Locate the cell with the specified text and output its (x, y) center coordinate. 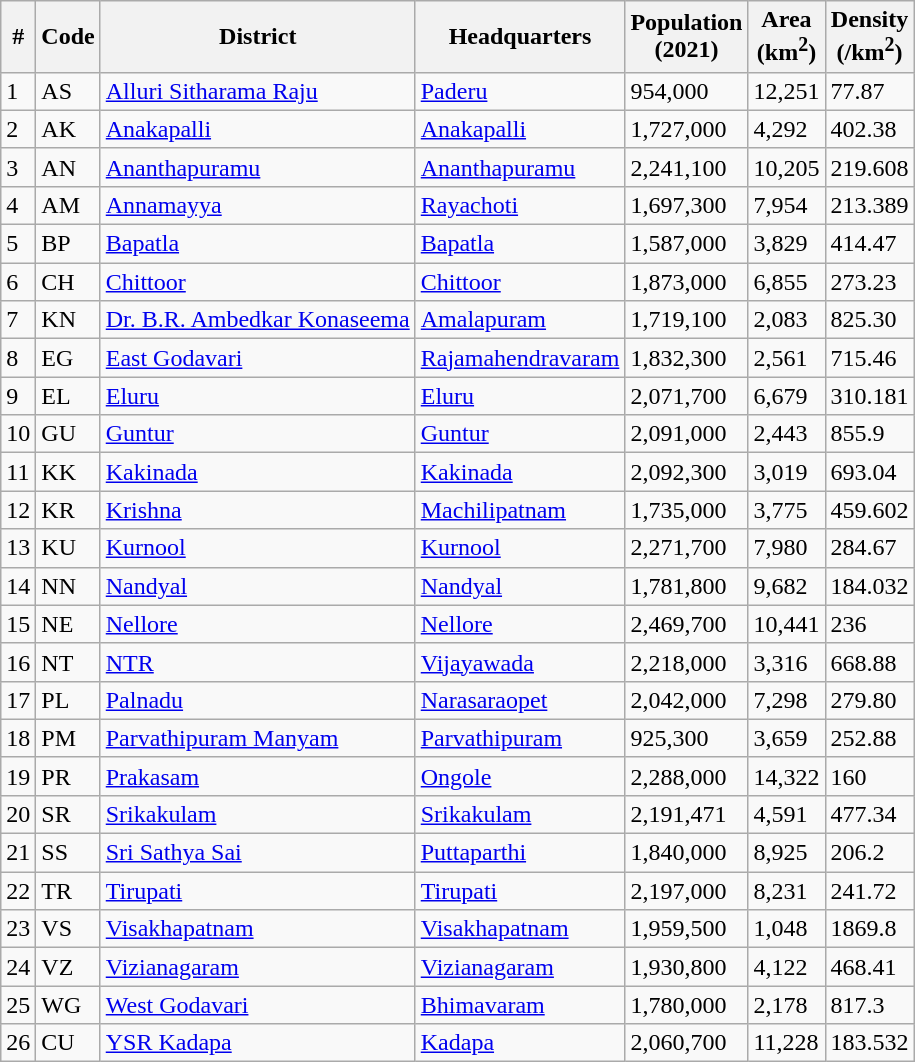
Rayachoti (520, 205)
NTR (258, 662)
25 (18, 1005)
2,469,700 (686, 624)
CH (68, 282)
Narasaraopet (520, 700)
District (258, 37)
2,083 (786, 320)
Paderu (520, 91)
Kadapa (520, 1043)
2,561 (786, 358)
10 (18, 434)
PL (68, 700)
3,829 (786, 244)
NE (68, 624)
KR (68, 510)
Prakasam (258, 776)
8 (18, 358)
KU (68, 548)
YSR Kadapa (258, 1043)
184.032 (870, 586)
3,316 (786, 662)
SR (68, 814)
AK (68, 129)
1869.8 (870, 929)
West Godavari (258, 1005)
4 (18, 205)
77.87 (870, 91)
Headquarters (520, 37)
414.47 (870, 244)
14,322 (786, 776)
9,682 (786, 586)
# (18, 37)
1,959,500 (686, 929)
2,178 (786, 1005)
Dr. B.R. Ambedkar Konaseema (258, 320)
17 (18, 700)
4,122 (786, 967)
11 (18, 472)
3 (18, 167)
252.88 (870, 738)
KK (68, 472)
825.30 (870, 320)
1 (18, 91)
7 (18, 320)
6 (18, 282)
22 (18, 891)
477.34 (870, 814)
BP (68, 244)
Density (/km2) (870, 37)
16 (18, 662)
2,042,000 (686, 700)
VS (68, 929)
2,197,000 (686, 891)
26 (18, 1043)
Population (2021) (686, 37)
8,925 (786, 853)
AS (68, 91)
Ongole (520, 776)
WG (68, 1005)
7,980 (786, 548)
10,205 (786, 167)
GU (68, 434)
3,775 (786, 510)
5 (18, 244)
KN (68, 320)
3,659 (786, 738)
23 (18, 929)
468.41 (870, 967)
7,954 (786, 205)
4,591 (786, 814)
PR (68, 776)
668.88 (870, 662)
1,697,300 (686, 205)
4,292 (786, 129)
284.67 (870, 548)
1,781,800 (686, 586)
Rajamahendravaram (520, 358)
Bhimavaram (520, 1005)
Parvathipuram Manyam (258, 738)
NT (68, 662)
9 (18, 396)
24 (18, 967)
2,060,700 (686, 1043)
273.23 (870, 282)
206.2 (870, 853)
1,719,100 (686, 320)
925,300 (686, 738)
459.602 (870, 510)
279.80 (870, 700)
2,218,000 (686, 662)
EG (68, 358)
2,071,700 (686, 396)
20 (18, 814)
19 (18, 776)
1,840,000 (686, 853)
Machilipatnam (520, 510)
Sri Sathya Sai (258, 853)
1,832,300 (686, 358)
NN (68, 586)
715.46 (870, 358)
AN (68, 167)
7,298 (786, 700)
855.9 (870, 434)
12,251 (786, 91)
2,271,700 (686, 548)
693.04 (870, 472)
14 (18, 586)
PM (68, 738)
Puttaparthi (520, 853)
1,930,800 (686, 967)
1,735,000 (686, 510)
213.389 (870, 205)
6,679 (786, 396)
13 (18, 548)
Area (km2) (786, 37)
TR (68, 891)
6,855 (786, 282)
8,231 (786, 891)
241.72 (870, 891)
21 (18, 853)
1,873,000 (686, 282)
East Godavari (258, 358)
402.38 (870, 129)
1,048 (786, 929)
15 (18, 624)
310.181 (870, 396)
817.3 (870, 1005)
2,091,000 (686, 434)
2,241,100 (686, 167)
SS (68, 853)
10,441 (786, 624)
EL (68, 396)
Parvathipuram (520, 738)
Code (68, 37)
VZ (68, 967)
1,727,000 (686, 129)
954,000 (686, 91)
3,019 (786, 472)
160 (870, 776)
CU (68, 1043)
236 (870, 624)
Krishna (258, 510)
2,092,300 (686, 472)
Annamayya (258, 205)
1,587,000 (686, 244)
Vijayawada (520, 662)
AM (68, 205)
Alluri Sitharama Raju (258, 91)
2 (18, 129)
2,443 (786, 434)
183.532 (870, 1043)
2,191,471 (686, 814)
1,780,000 (686, 1005)
2,288,000 (686, 776)
11,228 (786, 1043)
18 (18, 738)
Palnadu (258, 700)
Amalapuram (520, 320)
219.608 (870, 167)
12 (18, 510)
